Extract the (x, y) coordinate from the center of the cell holding the provided text.  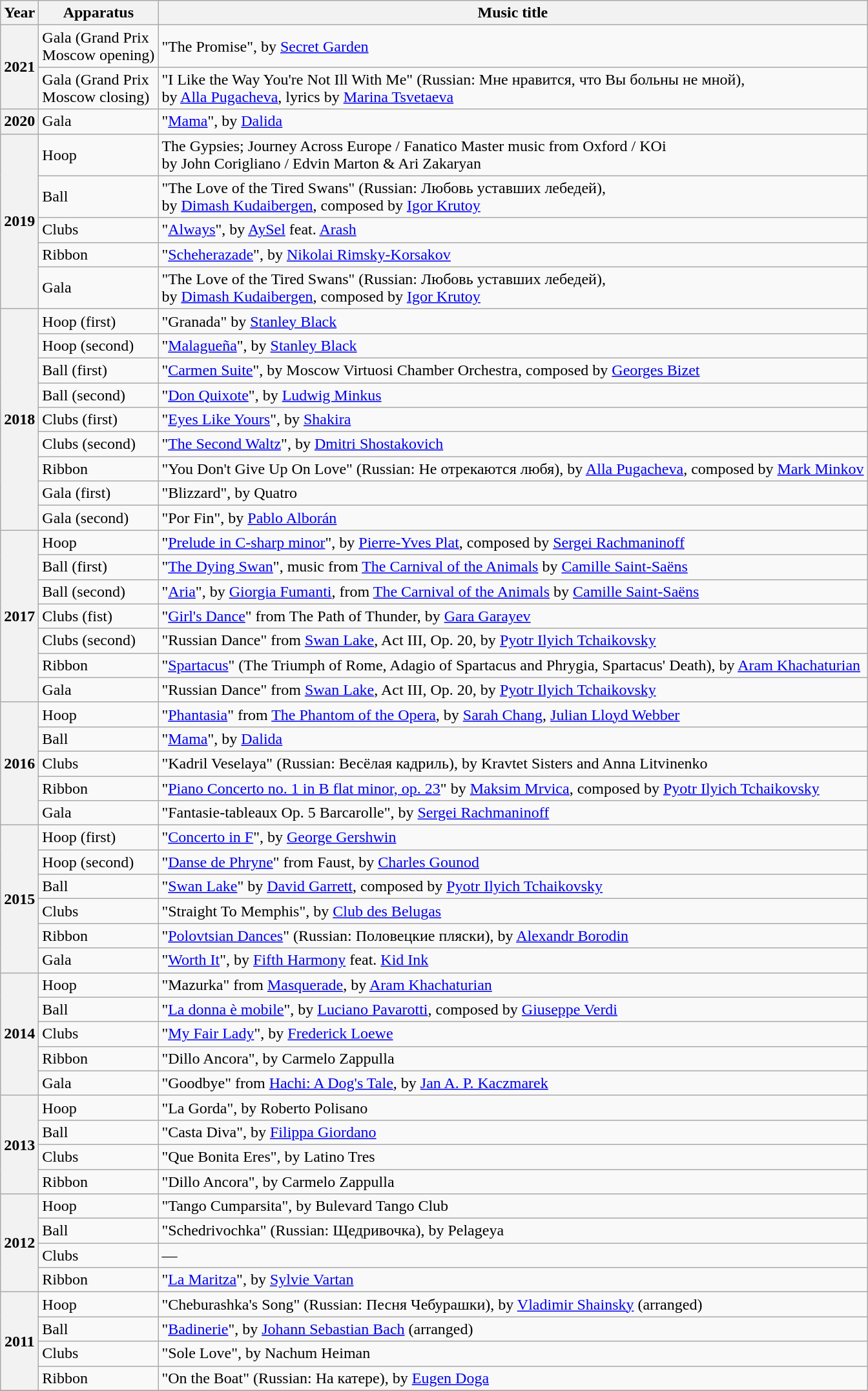
Clubs (first) (98, 420)
Gala (first) (98, 493)
"Danse de Phryne" from Faust, by Charles Gounod (513, 862)
Gala (Grand PrixMoscow opening) (98, 46)
"Por Fin", by Pablo Alborán (513, 518)
2020 (19, 121)
"La Gorda", by Roberto Polisano (513, 1108)
"Spartacus" (The Triumph of Rome, Adagio of Spartacus and Phrygia, Spartacus' Death), by Aram Khachaturian (513, 665)
"The Dying Swan", music from The Carnival of the Animals by Camille Saint-Saëns (513, 567)
"Fantasie-tableaux Op. 5 Barcarolle", by Sergei Rachmaninoff (513, 813)
"Eyes Like Yours", by Shakira (513, 420)
2019 (19, 221)
"Piano Concerto no. 1 in B flat minor, op. 23" by Maksim Mrvica, composed by Pyotr Ilyich Tchaikovsky (513, 788)
"Cheburashka's Song" (Russian: Песня Чебурашки), by Vladimir Shainsky (arranged) (513, 1304)
"Prelude in C-sharp minor", by Pierre-Yves Plat, composed by Sergei Rachmaninoff (513, 542)
Apparatus (98, 13)
"Aria", by Giorgia Fumanti, from The Carnival of the Animals by Camille Saint-Saëns (513, 592)
2013 (19, 1144)
"The Promise", by Secret Garden (513, 46)
"You Don't Give Up On Love" (Russian: Не отрекаются любя), by Alla Pugacheva, composed by Mark Minkov (513, 469)
— (513, 1255)
2017 (19, 616)
"The Second Waltz", by Dmitri Shostakovich (513, 444)
"Schedrivochka" (Russian: Щедривочка), by Pelageya (513, 1231)
2018 (19, 420)
"Blizzard", by Quatro (513, 493)
"Phantasia" from The Phantom of the Opera, by Sarah Chang, Julian Lloyd Webber (513, 714)
"Concerto in F", by George Gershwin (513, 838)
"Polovtsian Dances" (Russian: Половецкие пляски), by Alexandr Borodin (513, 936)
Gala (Grand PrixMoscow closing) (98, 88)
"Always", by AySel feat. Arash (513, 230)
"Mazurka" from Masquerade, by Aram Khachaturian (513, 985)
Clubs (fist) (98, 616)
"Carmen Suite", by Moscow Virtuosi Chamber Orchestra, composed by Georges Bizet (513, 370)
"Sole Love", by Nachum Heiman (513, 1354)
"Don Quixote", by Ludwig Minkus (513, 395)
Gala (second) (98, 518)
"Girl's Dance" from The Path of Thunder, by Gara Garayev (513, 616)
"Kadril Veselaya" (Russian: Весёлая кадриль), by Kravtet Sisters and Anna Litvinenko (513, 763)
2021 (19, 67)
"My Fair Lady", by Frederick Loewe (513, 1034)
"Worth It", by Fifth Harmony feat. Kid Ink (513, 960)
"La Maritza", by Sylvie Vartan (513, 1280)
"Swan Lake" by David Garrett, composed by Pyotr Ilyich Tchaikovsky (513, 887)
"Badinerie", by Johann Sebastian Bach (arranged) (513, 1329)
"Malagueña", by Stanley Black (513, 345)
"La donna è mobile", by Luciano Pavarotti, composed by Giuseppe Verdi (513, 1009)
"Goodbye" from Hachi: A Dog's Tale, by Jan A. P. Kaczmarek (513, 1083)
Music title (513, 13)
2015 (19, 899)
"Straight To Memphis", by Club des Belugas (513, 911)
2016 (19, 763)
2014 (19, 1034)
"Que Bonita Eres", by Latino Tres (513, 1157)
Year (19, 13)
2012 (19, 1243)
2011 (19, 1341)
"Casta Diva", by Filippa Giordano (513, 1132)
"Scheherazade", by Nikolai Rimsky-Korsakov (513, 254)
"Granada" by Stanley Black (513, 321)
The Gypsies; Journey Across Europe / Fanatico Master music from Oxford / KOiby John Corigliano / Edvin Marton & Ari Zakaryan (513, 155)
"I Like the Way You're Not Ill With Me" (Russian: Мне нравится, что Вы больны не мной),by Alla Pugacheva, lyrics by Marina Tsvetaeva (513, 88)
"Tango Cumparsita", by Bulevard Tango Club (513, 1206)
"On the Boat" (Russian: На катере), by Eugen Doga (513, 1378)
